Provide the (x, y) coordinate of the cell's center where the given text is located.  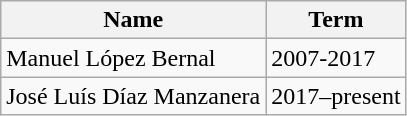
Term (336, 20)
2017–present (336, 96)
Name (134, 20)
José Luís Díaz Manzanera (134, 96)
Manuel López Bernal (134, 58)
2007-2017 (336, 58)
